Locate the cell with the specified text and output its (x, y) center coordinate. 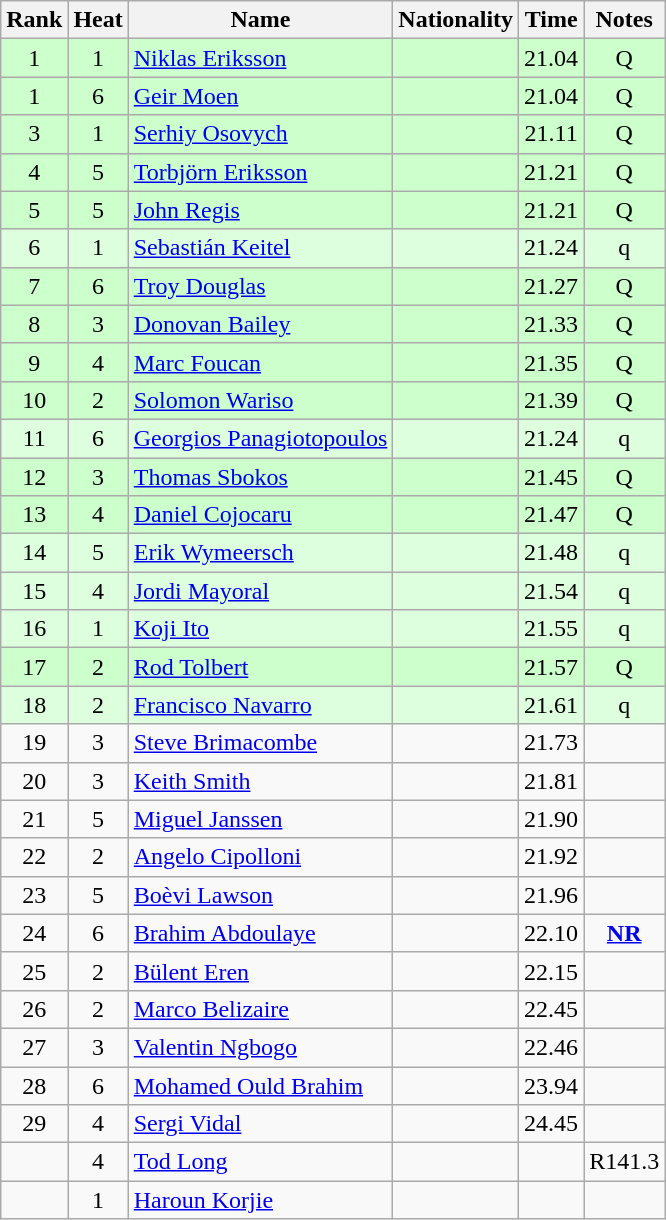
Georgios Panagiotopoulos (260, 438)
NR (624, 933)
8 (34, 324)
21.90 (552, 819)
21.57 (552, 667)
21.33 (552, 324)
24 (34, 933)
27 (34, 1047)
21.45 (552, 477)
Steve Brimacombe (260, 743)
Boèvi Lawson (260, 895)
Heat (98, 20)
Geir Moen (260, 96)
21.48 (552, 553)
Notes (624, 20)
Sebastián Keitel (260, 248)
21.55 (552, 629)
19 (34, 743)
21.54 (552, 591)
Rod Tolbert (260, 667)
21.92 (552, 857)
Niklas Eriksson (260, 58)
20 (34, 781)
28 (34, 1085)
Tod Long (260, 1162)
Daniel Cojocaru (260, 515)
7 (34, 286)
Marc Foucan (260, 362)
Sergi Vidal (260, 1124)
Serhiy Osovych (260, 134)
26 (34, 1009)
12 (34, 477)
21.81 (552, 781)
9 (34, 362)
29 (34, 1124)
22.10 (552, 933)
Koji Ito (260, 629)
Mohamed Ould Brahim (260, 1085)
21.35 (552, 362)
21 (34, 819)
21.39 (552, 400)
Donovan Bailey (260, 324)
Angelo Cipolloni (260, 857)
Thomas Sbokos (260, 477)
Torbjörn Eriksson (260, 172)
15 (34, 591)
Valentin Ngbogo (260, 1047)
21.96 (552, 895)
22.46 (552, 1047)
11 (34, 438)
Marco Belizaire (260, 1009)
Solomon Wariso (260, 400)
Brahim Abdoulaye (260, 933)
22.45 (552, 1009)
John Regis (260, 210)
21.11 (552, 134)
21.27 (552, 286)
23 (34, 895)
Francisco Navarro (260, 705)
22 (34, 857)
14 (34, 553)
21.47 (552, 515)
Troy Douglas (260, 286)
Bülent Eren (260, 971)
25 (34, 971)
17 (34, 667)
13 (34, 515)
Jordi Mayoral (260, 591)
R141.3 (624, 1162)
Time (552, 20)
18 (34, 705)
Miguel Janssen (260, 819)
Erik Wymeersch (260, 553)
16 (34, 629)
Haroun Korjie (260, 1200)
23.94 (552, 1085)
24.45 (552, 1124)
Name (260, 20)
Nationality (456, 20)
Rank (34, 20)
21.61 (552, 705)
10 (34, 400)
Keith Smith (260, 781)
21.73 (552, 743)
22.15 (552, 971)
